Pinpoint the cell where the given text exists, returning its (x, y) midpoint coordinate. 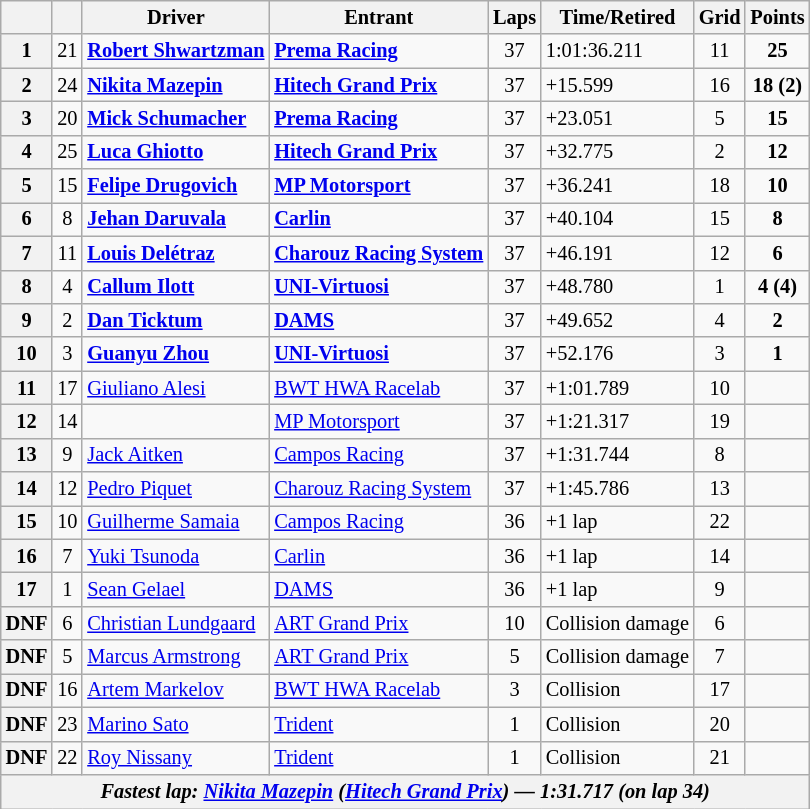
18 (2) (777, 85)
4 (4) (777, 287)
Points (777, 17)
24 (67, 85)
Marino Sato (176, 724)
+36.241 (618, 186)
Christian Lundgaard (176, 623)
Jehan Daruvala (176, 219)
+52.176 (618, 354)
Dan Ticktum (176, 320)
Luca Ghiotto (176, 152)
1:01:36.211 (618, 51)
Pedro Piquet (176, 489)
19 (720, 421)
Nikita Mazepin (176, 85)
Felipe Drugovich (176, 186)
Artem Markelov (176, 690)
+49.652 (618, 320)
Fastest lap: Nikita Mazepin (Hitech Grand Prix) — 1:31.717 (on lap 34) (406, 791)
Jack Aitken (176, 455)
Sean Gelael (176, 589)
+1:21.317 (618, 421)
Time/Retired (618, 17)
+1:45.786 (618, 489)
Entrant (378, 17)
23 (67, 724)
Guanyu Zhou (176, 354)
Roy Nissany (176, 758)
Yuki Tsunoda (176, 556)
Giuliano Alesi (176, 388)
Grid (720, 17)
+1:01.789 (618, 388)
Driver (176, 17)
Laps (514, 17)
+46.191 (618, 253)
Guilherme Samaia (176, 522)
Mick Schumacher (176, 118)
Louis Delétraz (176, 253)
+1:31.744 (618, 455)
+15.599 (618, 85)
+40.104 (618, 219)
Callum Ilott (176, 287)
Robert Shwartzman (176, 51)
+23.051 (618, 118)
+32.775 (618, 152)
18 (720, 186)
Marcus Armstrong (176, 657)
+48.780 (618, 287)
